For the text-containing cell, return its midpoint in (X, Y) coordinate format. 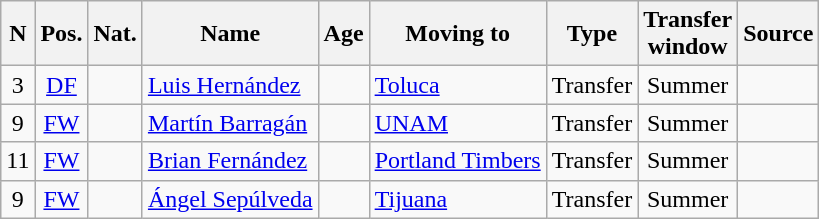
Portland Timbers (458, 161)
UNAM (458, 123)
Martín Barragán (230, 123)
Source (778, 34)
DF (62, 85)
Tijuana (458, 199)
Ángel Sepúlveda (230, 199)
Nat. (115, 34)
Transferwindow (688, 34)
Pos. (62, 34)
3 (18, 85)
Name (230, 34)
Moving to (458, 34)
Brian Fernández (230, 161)
Toluca (458, 85)
Type (592, 34)
Age (344, 34)
11 (18, 161)
Luis Hernández (230, 85)
N (18, 34)
